Locate the cell with the specified text and output its (x, y) center coordinate. 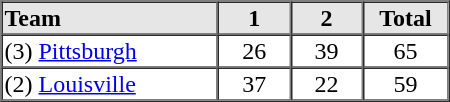
Total (405, 18)
65 (405, 50)
39 (326, 50)
2 (326, 18)
Team (110, 18)
(2) Louisville (110, 84)
26 (254, 50)
1 (254, 18)
37 (254, 84)
59 (405, 84)
(3) Pittsburgh (110, 50)
22 (326, 84)
